Search for the cell housing the specified text and yield its [x, y] center coordinate. 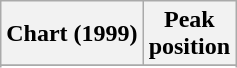
Peakposition [189, 34]
Chart (1999) [72, 34]
